Return [x, y] of the center of cell containing provided text 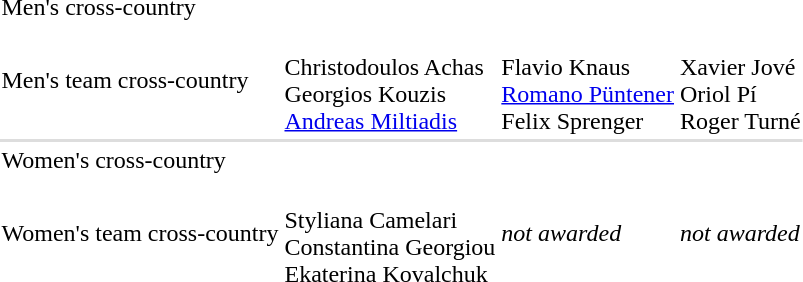
Xavier JovéOriol PíRoger Turné [740, 80]
Flavio KnausRomano PüntenerFelix Sprenger [588, 80]
Men's team cross-country [140, 80]
Christodoulos AchasGeorgios KouzisAndreas Miltiadis [390, 80]
Women's cross-country [140, 160]
